For the text-containing cell, return its midpoint in [x, y] coordinate format. 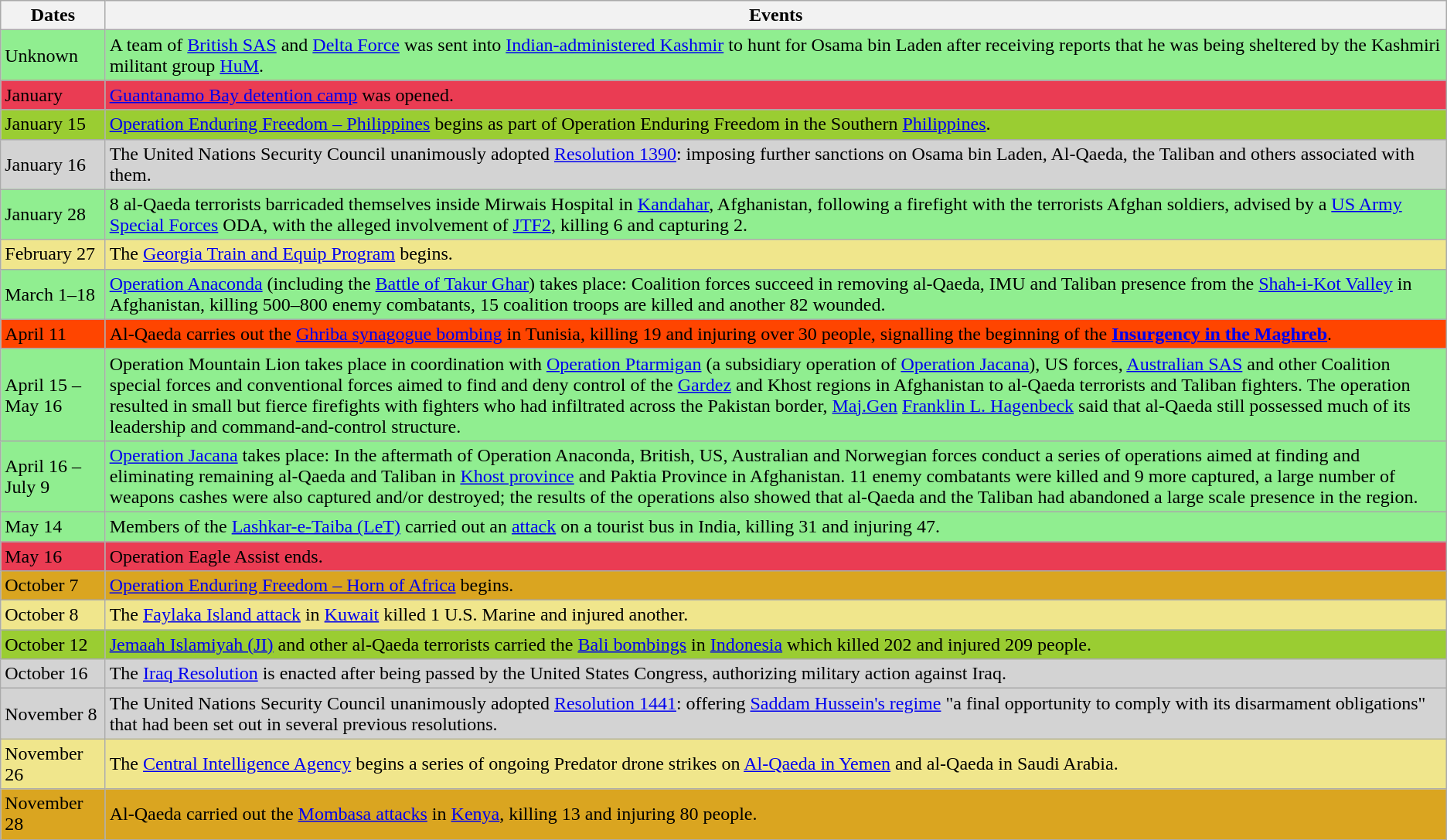
January 16 [53, 164]
October 8 [53, 615]
Al-Qaeda carried out the Mombasa attacks in Kenya, killing 13 and injuring 80 people. [776, 814]
Operation Enduring Freedom – Philippines begins as part of Operation Enduring Freedom in the Southern Philippines. [776, 124]
The Central Intelligence Agency begins a series of ongoing Predator drone strikes on Al-Qaeda in Yemen and al-Qaeda in Saudi Arabia. [776, 763]
The Iraq Resolution is enacted after being passed by the United States Congress, authorizing military action against Iraq. [776, 674]
May 16 [53, 556]
April 16 – July 9 [53, 476]
February 27 [53, 254]
Jemaah Islamiyah (JI) and other al-Qaeda terrorists carried the Bali bombings in Indonesia which killed 202 and injured 209 people. [776, 644]
November 26 [53, 763]
The Georgia Train and Equip Program begins. [776, 254]
March 1–18 [53, 294]
April 15 – May 16 [53, 394]
April 11 [53, 334]
January 15 [53, 124]
May 14 [53, 526]
November 28 [53, 814]
Operation Eagle Assist ends. [776, 556]
October 12 [53, 644]
The Faylaka Island attack in Kuwait killed 1 U.S. Marine and injured another. [776, 615]
Guantanamo Bay detention camp was opened. [776, 95]
Events [776, 15]
November 8 [53, 714]
Members of the Lashkar-e-Taiba (LeT) carried out an attack on a tourist bus in India, killing 31 and injuring 47. [776, 526]
October 16 [53, 674]
Dates [53, 15]
January [53, 95]
Operation Enduring Freedom – Horn of Africa begins. [776, 586]
Unknown [53, 56]
October 7 [53, 586]
January 28 [53, 215]
